Detect which cell encompasses the target text, then output its (X, Y) center coordinate. 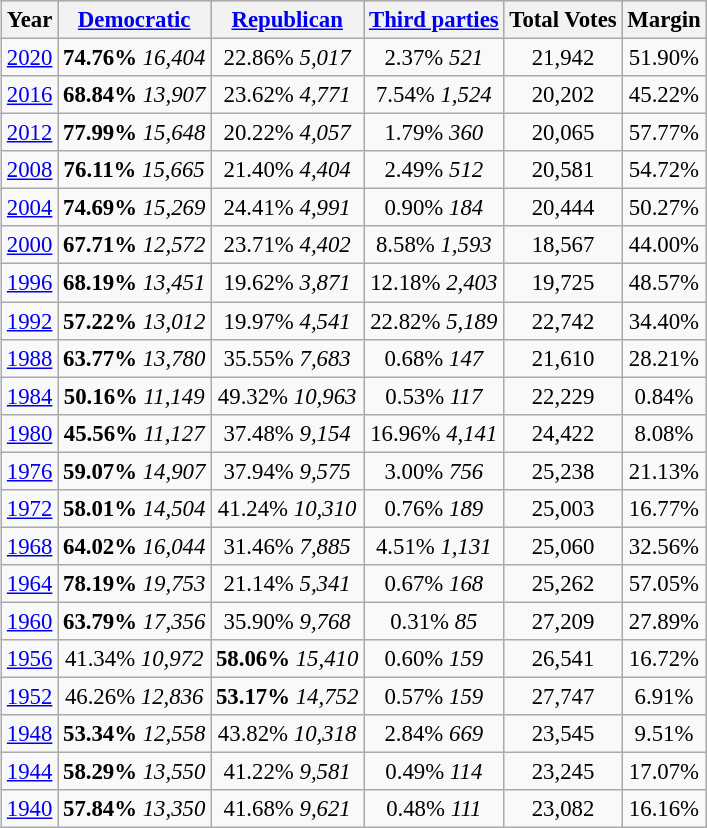
53.34% 12,558 (134, 734)
1948 (30, 734)
23,545 (563, 734)
Third parties (434, 20)
58.06% 15,410 (288, 659)
3.00% 756 (434, 471)
31.46% 7,885 (288, 546)
21,610 (563, 358)
2.84% 669 (434, 734)
41.68% 9,621 (288, 809)
57.22% 13,012 (134, 321)
27,209 (563, 621)
68.84% 13,907 (134, 95)
63.79% 17,356 (134, 621)
8.08% (664, 433)
74.76% 16,404 (134, 58)
1988 (30, 358)
2020 (30, 58)
67.71% 12,572 (134, 245)
23,082 (563, 809)
18,567 (563, 245)
2.49% 512 (434, 170)
20,444 (563, 208)
2008 (30, 170)
16.72% (664, 659)
0.49% 114 (434, 772)
26,541 (563, 659)
1952 (30, 697)
1968 (30, 546)
57.84% 13,350 (134, 809)
20,202 (563, 95)
41.24% 10,310 (288, 509)
Year (30, 20)
0.67% 168 (434, 584)
0.48% 111 (434, 809)
16.96% 4,141 (434, 433)
16.16% (664, 809)
64.02% 16,044 (134, 546)
43.82% 10,318 (288, 734)
0.68% 147 (434, 358)
25,238 (563, 471)
21.40% 4,404 (288, 170)
28.21% (664, 358)
77.99% 15,648 (134, 133)
19.97% 4,541 (288, 321)
35.55% 7,683 (288, 358)
0.84% (664, 396)
12.18% 2,403 (434, 283)
58.29% 13,550 (134, 772)
58.01% 14,504 (134, 509)
45.22% (664, 95)
8.58% 1,593 (434, 245)
23.71% 4,402 (288, 245)
25,060 (563, 546)
25,003 (563, 509)
0.76% 189 (434, 509)
22,229 (563, 396)
1984 (30, 396)
1.79% 360 (434, 133)
20,065 (563, 133)
45.56% 11,127 (134, 433)
78.19% 19,753 (134, 584)
Republican (288, 20)
1944 (30, 772)
46.26% 12,836 (134, 697)
53.17% 14,752 (288, 697)
57.77% (664, 133)
41.34% 10,972 (134, 659)
2.37% 521 (434, 58)
Total Votes (563, 20)
Democratic (134, 20)
22,742 (563, 321)
0.57% 159 (434, 697)
51.90% (664, 58)
1992 (30, 321)
41.22% 9,581 (288, 772)
54.72% (664, 170)
2004 (30, 208)
50.16% 11,149 (134, 396)
21.13% (664, 471)
49.32% 10,963 (288, 396)
2016 (30, 95)
59.07% 14,907 (134, 471)
21,942 (563, 58)
2012 (30, 133)
4.51% 1,131 (434, 546)
32.56% (664, 546)
27.89% (664, 621)
27,747 (563, 697)
1956 (30, 659)
1972 (30, 509)
1976 (30, 471)
0.53% 117 (434, 396)
76.11% 15,665 (134, 170)
21.14% 5,341 (288, 584)
24,422 (563, 433)
0.90% 184 (434, 208)
48.57% (664, 283)
19,725 (563, 283)
0.31% 85 (434, 621)
44.00% (664, 245)
Margin (664, 20)
50.27% (664, 208)
17.07% (664, 772)
9.51% (664, 734)
63.77% 13,780 (134, 358)
6.91% (664, 697)
16.77% (664, 509)
1940 (30, 809)
35.90% 9,768 (288, 621)
23.62% 4,771 (288, 95)
57.05% (664, 584)
74.69% 15,269 (134, 208)
37.94% 9,575 (288, 471)
2000 (30, 245)
22.82% 5,189 (434, 321)
7.54% 1,524 (434, 95)
25,262 (563, 584)
34.40% (664, 321)
22.86% 5,017 (288, 58)
1964 (30, 584)
68.19% 13,451 (134, 283)
1996 (30, 283)
23,245 (563, 772)
37.48% 9,154 (288, 433)
0.60% 159 (434, 659)
1960 (30, 621)
20,581 (563, 170)
20.22% 4,057 (288, 133)
1980 (30, 433)
19.62% 3,871 (288, 283)
24.41% 4,991 (288, 208)
